Determine the (X, Y) coordinate at the center of the cell enclosing the given text.  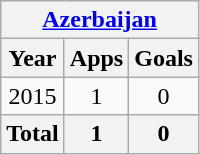
Year (33, 58)
Azerbaijan (100, 20)
Apps (96, 58)
Goals (164, 58)
Total (33, 134)
2015 (33, 96)
